Search for the cell housing the specified text and yield its (x, y) center coordinate. 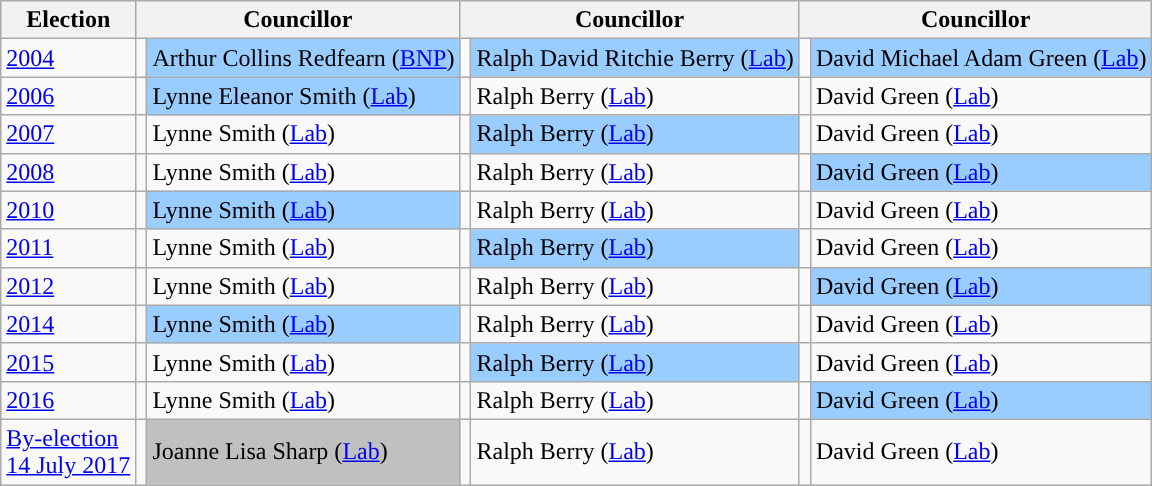
2006 (68, 96)
2010 (68, 210)
2012 (68, 286)
Arthur Collins Redfearn (BNP) (304, 58)
Election (68, 20)
2008 (68, 172)
Lynne Eleanor Smith (Lab) (304, 96)
2016 (68, 400)
2007 (68, 134)
By-election14 July 2017 (68, 452)
2011 (68, 248)
2014 (68, 324)
Ralph David Ritchie Berry (Lab) (635, 58)
2004 (68, 58)
Joanne Lisa Sharp (Lab) (304, 452)
David Michael Adam Green (Lab) (981, 58)
2015 (68, 362)
